Scan for the cell matching the given text and deliver its [X, Y] coordinate at center. 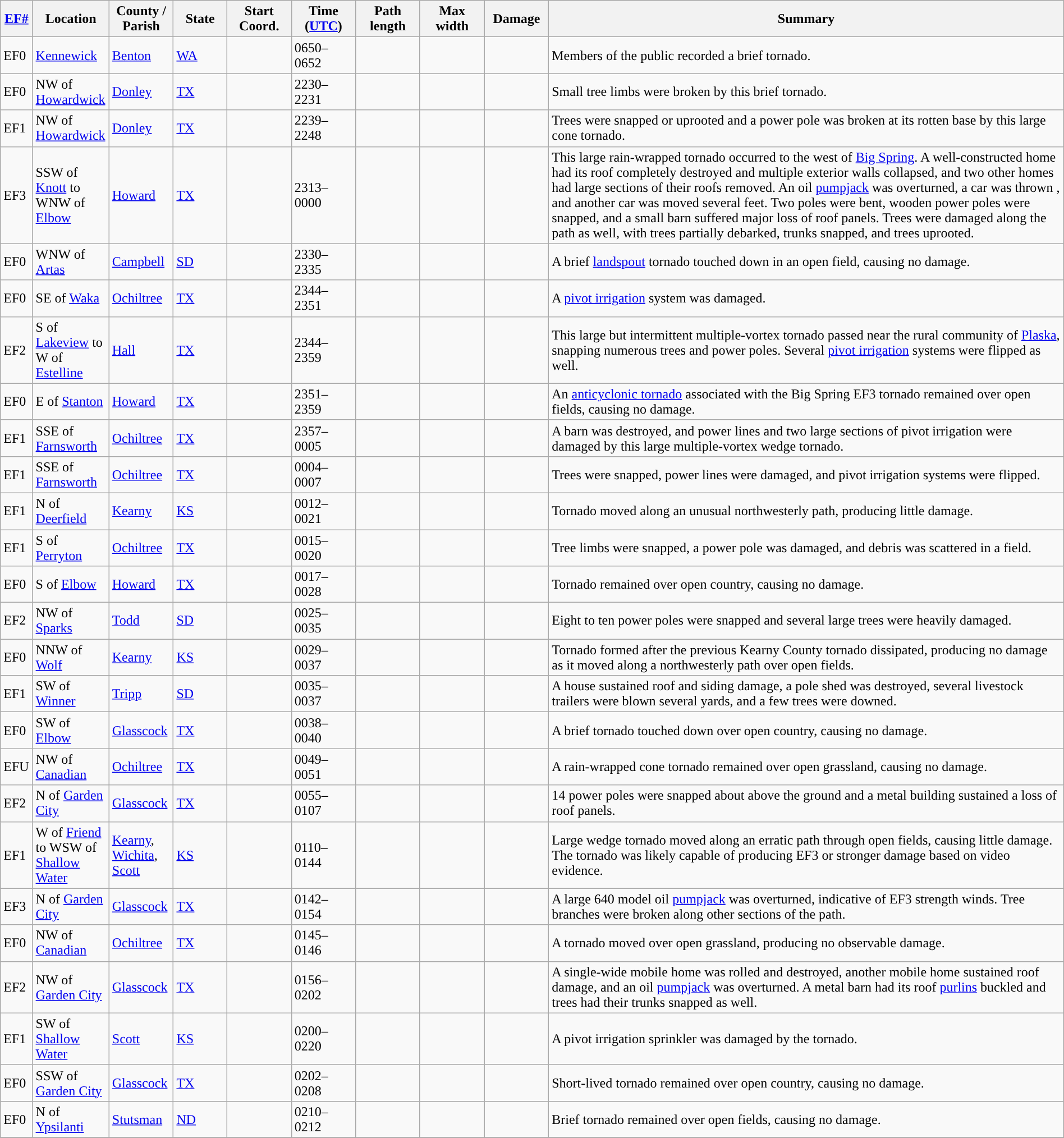
Benton [141, 55]
2344–2351 [323, 299]
A pivot irrigation sprinkler was damaged by the tornado. [806, 1039]
S of Lakeview to W of Estelline [71, 350]
Tornado remained over open country, causing no damage. [806, 585]
WA [200, 55]
14 power poles were snapped about above the ground and a metal building sustained a loss of roof panels. [806, 804]
Location [71, 19]
2230–2231 [323, 92]
EFU [17, 767]
S of Elbow [71, 585]
Kearny, Wichita, Scott [141, 855]
E of Stanton [71, 402]
0015–0020 [323, 548]
A brief tornado touched down over open country, causing no damage. [806, 731]
2313–0000 [323, 195]
N of Deerfield [71, 511]
0142–0154 [323, 907]
A large 640 model oil pumpjack was overturned, indicative of EF3 strength winds. Tree branches were broken along other sections of the path. [806, 907]
Summary [806, 19]
Trees were snapped, power lines were damaged, and pivot irrigation systems were flipped. [806, 475]
0017–0028 [323, 585]
Damage [516, 19]
NNW of Wolf [71, 658]
WNW of Artas [71, 261]
County / Parish [141, 19]
0029–0037 [323, 658]
0055–0107 [323, 804]
A brief landspout tornado touched down in an open field, causing no damage. [806, 261]
SE of Waka [71, 299]
Time (UTC) [323, 19]
Todd [141, 621]
A rain-wrapped cone tornado remained over open grassland, causing no damage. [806, 767]
0110–0144 [323, 855]
S of Perryton [71, 548]
A barn was destroyed, and power lines and two large sections of pivot irrigation were damaged by this large multiple-vortex wedge tornado. [806, 438]
SW of Elbow [71, 731]
Campbell [141, 261]
Brief tornado remained over open fields, causing no damage. [806, 1119]
0049–0051 [323, 767]
An anticyclonic tornado associated with the Big Spring EF3 tornado remained over open fields, causing no damage. [806, 402]
2357–0005 [323, 438]
0025–0035 [323, 621]
0145–0146 [323, 943]
SW of Winner [71, 694]
NW of Garden City [71, 987]
0210–0212 [323, 1119]
2344–2359 [323, 350]
Eight to ten power poles were snapped and several large trees were heavily damaged. [806, 621]
ND [200, 1119]
2351–2359 [323, 402]
Short-lived tornado remained over open country, causing no damage. [806, 1083]
Path length [388, 19]
Hall [141, 350]
State [200, 19]
0012–0021 [323, 511]
Tornado moved along an unusual northwesterly path, producing little damage. [806, 511]
0200–0220 [323, 1039]
0202–0208 [323, 1083]
Tree limbs were snapped, a power pole was damaged, and debris was scattered in a field. [806, 548]
Scott [141, 1039]
SSW of Knott to WNW of Elbow [71, 195]
SSW of Garden City [71, 1083]
0156–0202 [323, 987]
Start Coord. [259, 19]
0650–0652 [323, 55]
0035–0037 [323, 694]
Trees were snapped or uprooted and a power pole was broken at its rotten base by this large cone tornado. [806, 128]
2330–2335 [323, 261]
0004–0007 [323, 475]
A pivot irrigation system was damaged. [806, 299]
Tornado formed after the previous Kearny County tornado dissipated, producing no damage as it moved along a northwesterly path over open fields. [806, 658]
EF# [17, 19]
SW of Shallow Water [71, 1039]
A tornado moved over open grassland, producing no observable damage. [806, 943]
N of Ypsilanti [71, 1119]
Max width [452, 19]
W of Friend to WSW of Shallow Water [71, 855]
Members of the public recorded a brief tornado. [806, 55]
Small tree limbs were broken by this brief tornado. [806, 92]
NW of Sparks [71, 621]
Kennewick [71, 55]
Tripp [141, 694]
0038–0040 [323, 731]
Stutsman [141, 1119]
2239–2248 [323, 128]
